Locate the cell with the specified text and output its (X, Y) center coordinate. 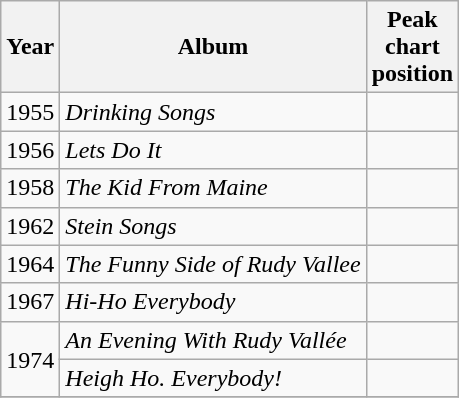
Lets Do It (213, 150)
Heigh Ho. Everybody! (213, 378)
Year (30, 47)
1964 (30, 264)
The Kid From Maine (213, 188)
An Evening With Rudy Vallée (213, 340)
The Funny Side of Rudy Vallee (213, 264)
1967 (30, 302)
Peak chart position (412, 47)
Stein Songs (213, 226)
1956 (30, 150)
1958 (30, 188)
1955 (30, 112)
Hi-Ho Everybody (213, 302)
Album (213, 47)
1974 (30, 359)
1962 (30, 226)
Drinking Songs (213, 112)
